Pinpoint the cell where the given text exists, returning its (X, Y) midpoint coordinate. 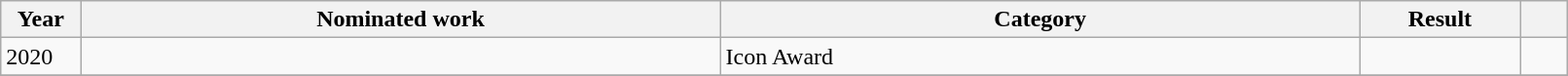
2020 (41, 57)
Icon Award (1039, 57)
Result (1440, 19)
Category (1039, 19)
Nominated work (401, 19)
Year (41, 19)
